Return the (x, y) coordinate for the center point of the cell that contains the specified text.  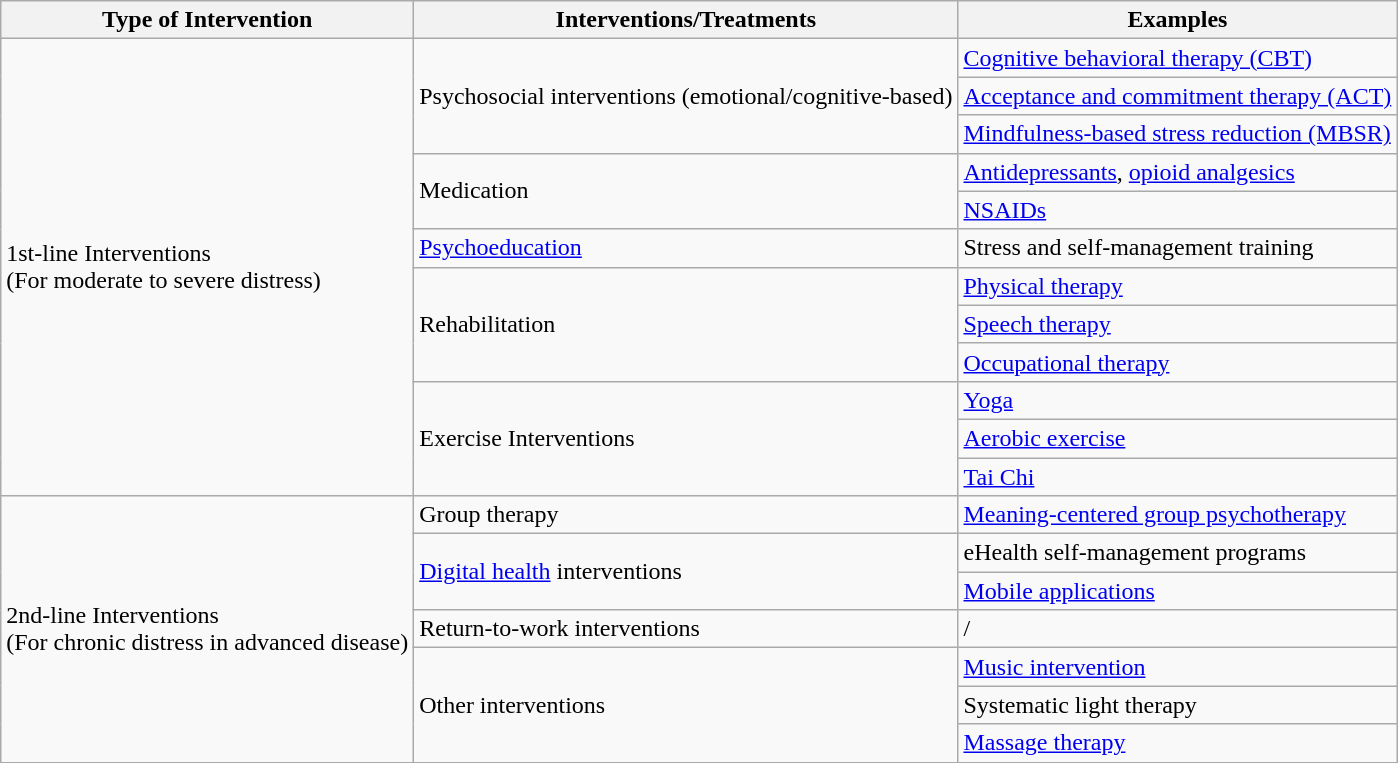
Type of Intervention (208, 20)
Exercise Interventions (686, 438)
Systematic light therapy (1178, 705)
Psychosocial interventions (emotional/cognitive-based) (686, 96)
Tai Chi (1178, 477)
Aerobic exercise (1178, 438)
Cognitive behavioral therapy (CBT) (1178, 58)
Massage therapy (1178, 743)
Other interventions (686, 705)
Group therapy (686, 515)
Medication (686, 191)
Mindfulness-based stress reduction (MBSR) (1178, 134)
Music intervention (1178, 667)
2nd-line Interventions(For chronic distress in advanced disease) (208, 629)
Meaning-centered group psychotherapy (1178, 515)
Rehabilitation (686, 324)
/ (1178, 629)
Examples (1178, 20)
Return-to-work interventions (686, 629)
Interventions/Treatments (686, 20)
Occupational therapy (1178, 362)
Yoga (1178, 400)
Psychoeducation (686, 248)
Stress and self-management training (1178, 248)
1st-line Interventions(For moderate to severe distress) (208, 268)
Antidepressants, opioid analgesics (1178, 172)
Acceptance and commitment therapy (ACT) (1178, 96)
Mobile applications (1178, 591)
Digital health interventions (686, 572)
eHealth self-management programs (1178, 553)
Speech therapy (1178, 324)
NSAIDs (1178, 210)
Physical therapy (1178, 286)
